Identify which cell holds the provided text, then report its (X, Y) central coordinate. 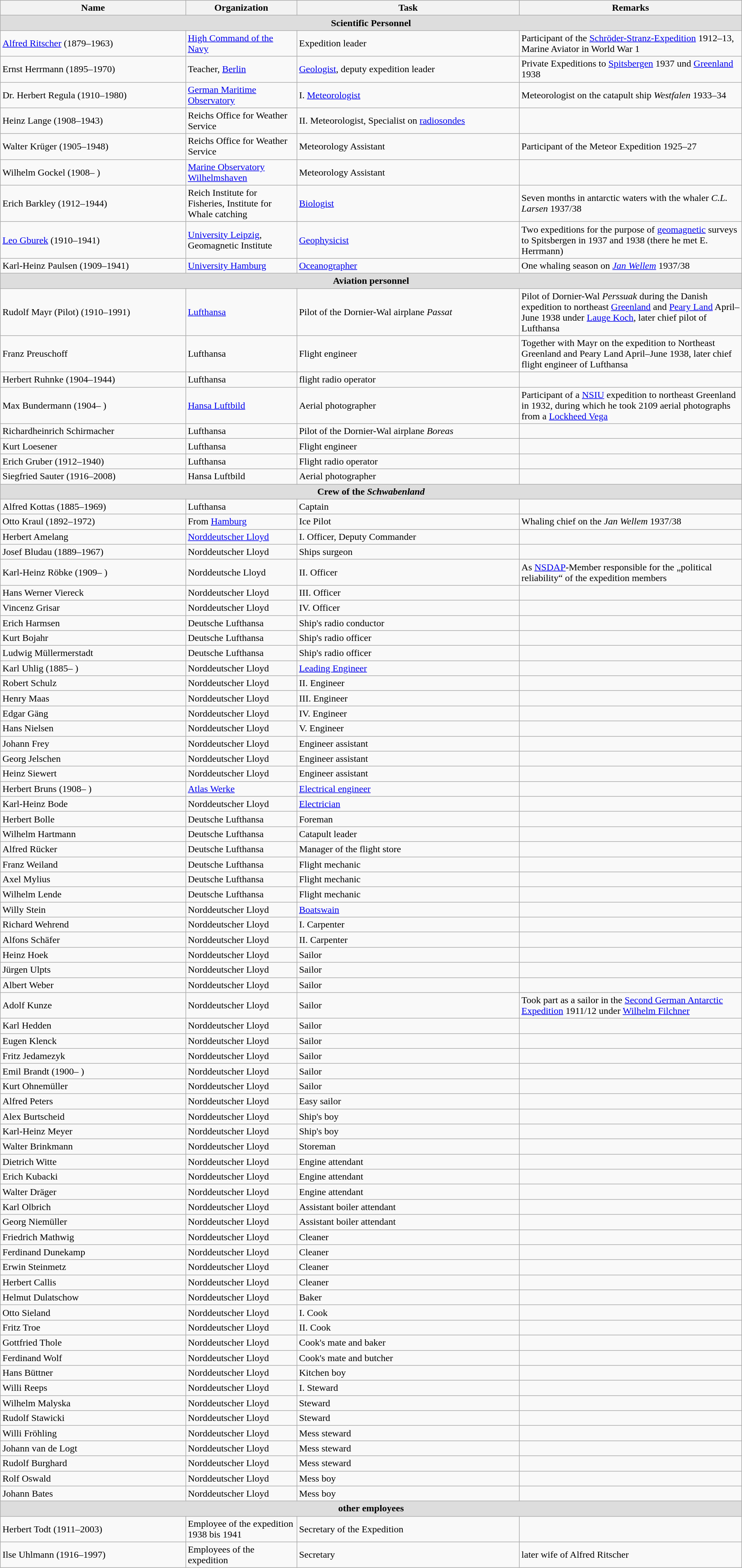
Easy sailor (408, 1101)
Friedrich Mathwig (93, 1237)
Meteorologist on the catapult ship Westfalen 1933–34 (630, 95)
Kurt Bojahr (93, 638)
Ludwig Müllermerstadt (93, 653)
Johann Bates (93, 1493)
I. Steward (408, 1388)
Private Expeditions to Spitsbergen 1937 und Greenland 1938 (630, 69)
Geologist, deputy expedition leader (408, 69)
Herbert Bolle (93, 819)
Josef Bludau (1889–1967) (93, 552)
Electrical engineer (408, 789)
Electrician (408, 804)
Kitchen boy (408, 1373)
Richard Wehrend (93, 925)
Participant of a NSIU expedition to northeast Greenland in 1932, during which he took 2109 aerial photographs from a Lockheed Vega (630, 405)
I. Carpenter (408, 925)
Herbert Callis (93, 1282)
Herbert Bruns (1908– ) (93, 789)
II. Engineer (408, 683)
Otto Kraul (1892–1972) (93, 522)
Expedition leader (408, 44)
Ice Pilot (408, 522)
Vincenz Grisar (93, 608)
Erich Kubacki (93, 1177)
Rudolf Stawicki (93, 1418)
Georg Niemüller (93, 1222)
Johann van de Logt (93, 1448)
Karl-Heinz Paulsen (1909–1941) (93, 266)
III. Engineer (408, 698)
Erich Barkley (1912–1944) (93, 203)
Franz Weiland (93, 864)
Ferdinand Dunekamp (93, 1252)
Heinz Lange (1908–1943) (93, 120)
II. Meteorologist, Specialist on radiosondes (408, 120)
Kurt Ohnemüller (93, 1086)
Edgar Gäng (93, 713)
Herbert Amelang (93, 537)
Marine Observatory Wilhelmshaven (241, 172)
University Leipzig, Geomagnetic Institute (241, 240)
Ships surgeon (408, 552)
Reich Institute for Fisheries, Institute for Whale catching (241, 203)
Emil Brandt (1900– ) (93, 1071)
later wife of Alfred Ritscher (630, 1555)
other employees (371, 1509)
Crew of the Schwabenland (371, 491)
Jürgen Ulpts (93, 970)
Rudolf Mayr (Pilot) (1910–1991) (93, 312)
Captain (408, 507)
Alfred Rücker (93, 849)
Together with Mayr on the expedition to Northeast Greenland and Peary Land April–June 1938, later chief flight engineer of Lufthansa (630, 354)
Aviation personnel (371, 281)
Georg Jelschen (93, 759)
Storeman (408, 1147)
Wilhelm Hartmann (93, 834)
III. Officer (408, 593)
As NSDAP-Member responsible for the „political reliability“ of the expedition members (630, 572)
From Hamburg (241, 522)
Karl Olbrich (93, 1207)
II. Officer (408, 572)
Willi Reeps (93, 1388)
Foreman (408, 819)
One whaling season on Jan Wellem 1937/38 (630, 266)
Eugen Klenck (93, 1041)
I. Cook (408, 1312)
Erwin Steinmetz (93, 1267)
Wilhelm Malyska (93, 1403)
Secretary of the Expedition (408, 1529)
Kurt Loesener (93, 446)
Organization (241, 8)
Two expeditions for the purpose of geomagnetic surveys to Spitsbergen in 1937 and 1938 (there he met E. Herrmann) (630, 240)
Robert Schulz (93, 683)
Wilhelm Gockel (1908– ) (93, 172)
Helmut Dulatschow (93, 1297)
Manager of the flight store (408, 849)
Alfred Ritscher (1879–1963) (93, 44)
Otto Sieland (93, 1312)
Baker (408, 1297)
Gottfried Thole (93, 1342)
Atlas Werke (241, 789)
V. Engineer (408, 729)
Franz Preuschoff (93, 354)
Pilot of the Dornier-Wal airplane Passat (408, 312)
Biologist (408, 203)
Leo Gburek (1910–1941) (93, 240)
Flight radio operator (408, 461)
Alex Burtscheid (93, 1117)
Name (93, 8)
Geophysicist (408, 240)
Employees of the expedition (241, 1555)
Alfons Schäfer (93, 940)
Walter Krüger (1905–1948) (93, 147)
Cook's mate and baker (408, 1342)
Hans Büttner (93, 1373)
Dr. Herbert Regula (1910–1980) (93, 95)
Karl-Heinz Röbke (1909– ) (93, 572)
Heinz Siewert (93, 774)
Heinz Hoek (93, 955)
Cook's mate and butcher (408, 1358)
Willi Fröhling (93, 1433)
I. Meteorologist (408, 95)
IV. Engineer (408, 713)
Karl-Heinz Bode (93, 804)
German Maritime Observatory (241, 95)
I. Officer, Deputy Commander (408, 537)
II. Carpenter (408, 940)
Leading Engineer (408, 668)
Albert Weber (93, 985)
Participant of the Schröder-Stranz-Expedition 1912–13, Marine Aviator in World War 1 (630, 44)
Secretary (408, 1555)
Took part as a sailor in the Second German Antarctic Expedition 1911/12 under Wilhelm Filchner (630, 1005)
Wilhelm Lende (93, 895)
Karl-Heinz Meyer (93, 1132)
Karl Uhlig (1885– ) (93, 668)
Adolf Kunze (93, 1005)
Max Bundermann (1904– ) (93, 405)
Fritz Jedamezyk (93, 1056)
Erich Gruber (1912–1940) (93, 461)
Boatswain (408, 910)
Ferdinand Wolf (93, 1358)
Walter Dräger (93, 1192)
Hans Werner Viereck (93, 593)
Scientific Personnel (371, 23)
Ship's radio conductor (408, 623)
Seven months in antarctic waters with the whaler C.L. Larsen 1937/38 (630, 203)
Walter Brinkmann (93, 1147)
flight radio operator (408, 380)
Siegfried Sauter (1916–2008) (93, 476)
Oceanographer (408, 266)
University Hamburg (241, 266)
Teacher, Berlin (241, 69)
Henry Maas (93, 698)
Rudolf Burghard (93, 1463)
Catapult leader (408, 834)
Remarks (630, 8)
Richardheinrich Schirmacher (93, 431)
Rolf Oswald (93, 1478)
High Command of the Navy (241, 44)
Herbert Ruhnke (1904–1944) (93, 380)
Johann Frey (93, 744)
Erich Harmsen (93, 623)
Participant of the Meteor Expedition 1925–27 (630, 147)
Norddeutsche Lloyd (241, 572)
Hans Nielsen (93, 729)
Task (408, 8)
Axel Mylius (93, 880)
Whaling chief on the Jan Wellem 1937/38 (630, 522)
Herbert Todt (1911–2003) (93, 1529)
Dietrich Witte (93, 1162)
Willy Stein (93, 910)
Employee of the expedition 1938 bis 1941 (241, 1529)
Alfred Peters (93, 1101)
Fritz Troe (93, 1327)
Ilse Uhlmann (1916–1997) (93, 1555)
II. Cook (408, 1327)
Ernst Herrmann (1895–1970) (93, 69)
IV. Officer (408, 608)
Alfred Kottas (1885–1969) (93, 507)
Pilot of the Dornier-Wal airplane Boreas (408, 431)
Karl Hedden (93, 1026)
